Determine the (x, y) coordinate at the center of the cell enclosing the given text.  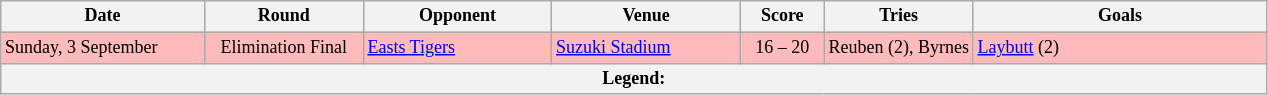
Legend: (634, 78)
Score (782, 16)
Opponent (458, 16)
Laybutt (2) (1120, 48)
16 – 20 (782, 48)
Round (284, 16)
Easts Tigers (458, 48)
Goals (1120, 16)
Sunday, 3 September (103, 48)
Date (103, 16)
Reuben (2), Byrnes (898, 48)
Venue (646, 16)
Elimination Final (284, 48)
Suzuki Stadium (646, 48)
Tries (898, 16)
